Scan for the cell matching the given text and deliver its (X, Y) coordinate at center. 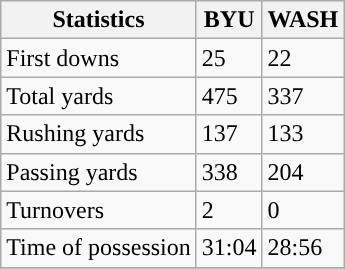
Passing yards (99, 172)
Total yards (99, 96)
28:56 (303, 248)
22 (303, 58)
0 (303, 210)
BYU (229, 20)
25 (229, 58)
First downs (99, 58)
137 (229, 134)
Rushing yards (99, 134)
WASH (303, 20)
475 (229, 96)
Time of possession (99, 248)
Turnovers (99, 210)
31:04 (229, 248)
337 (303, 96)
133 (303, 134)
2 (229, 210)
Statistics (99, 20)
204 (303, 172)
338 (229, 172)
